Extract the [X, Y] coordinate from the center of the cell holding the provided text.  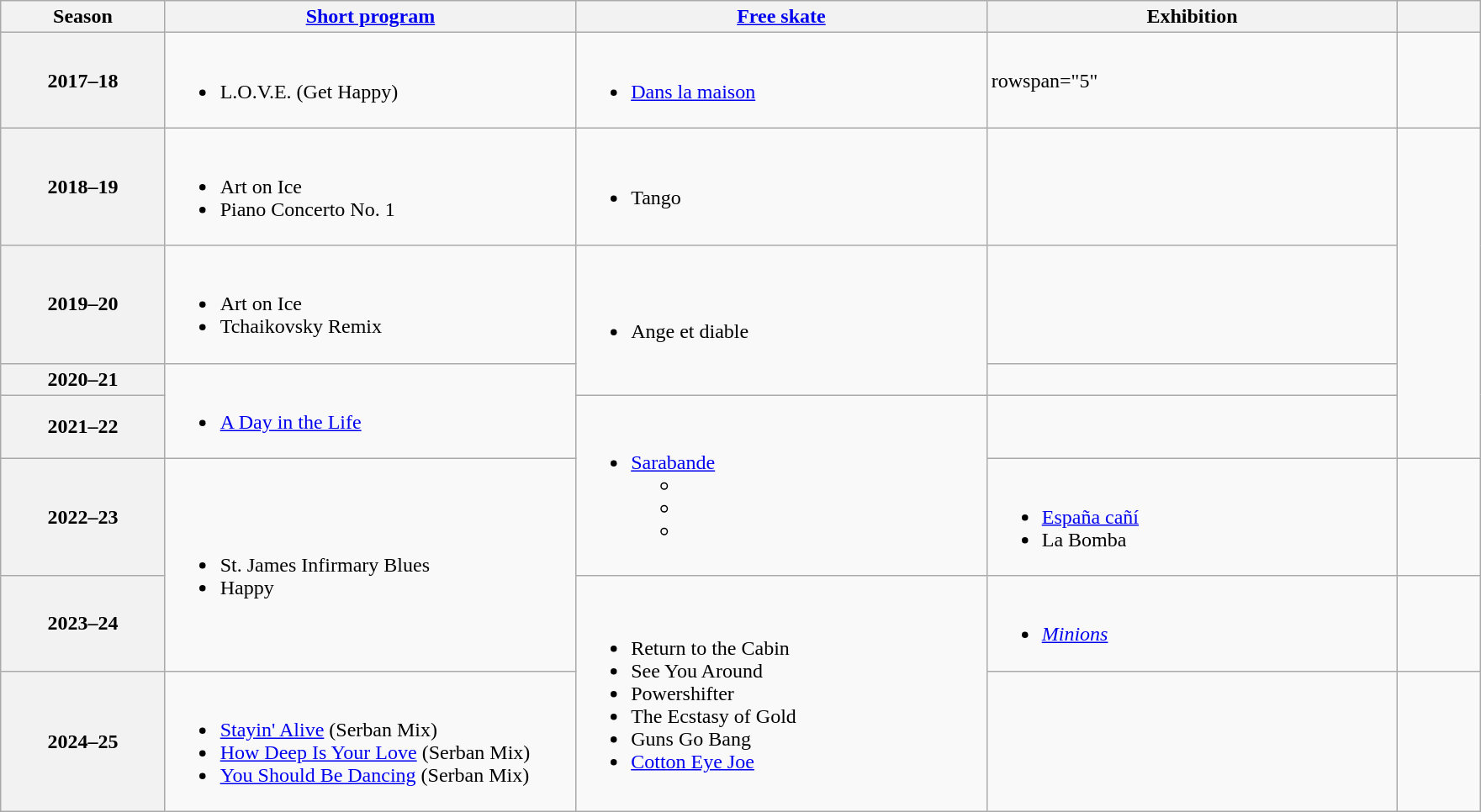
Exhibition [1193, 17]
Tango [782, 187]
Ange et diable [782, 320]
2017–18 [82, 81]
2022–23 [82, 517]
A Day in the Life [370, 410]
2020–21 [82, 379]
2023–24 [82, 624]
Short program [370, 17]
España cañí La Bomba [1193, 517]
St. James Infirmary Blues Happy [370, 565]
Sarabande [782, 486]
Season [82, 17]
2019–20 [82, 304]
Art on Ice Piano Concerto No. 1 [370, 187]
Minions [1193, 624]
2018–19 [82, 187]
L.O.V.E. (Get Happy) [370, 81]
Free skate [782, 17]
2021–22 [82, 427]
Dans la maison [782, 81]
Art on Ice Tchaikovsky Remix [370, 304]
Return to the CabinSee You Around Powershifter The Ecstasy of Gold Guns Go Bang Cotton Eye Joe [782, 693]
Stayin' Alive (Serban Mix)How Deep Is Your Love (Serban Mix)You Should Be Dancing (Serban Mix) [370, 741]
2024–25 [82, 741]
rowspan="5" [1193, 81]
